Return [X, Y] of the center of cell containing provided text 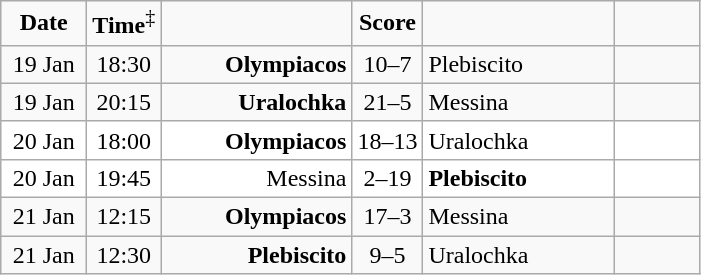
2–19 [388, 178]
12:15 [124, 217]
19:45 [124, 178]
12:30 [124, 255]
Time‡ [124, 24]
Date [44, 24]
17–3 [388, 217]
Score [388, 24]
10–7 [388, 64]
18:00 [124, 140]
18:30 [124, 64]
20:15 [124, 102]
9–5 [388, 255]
21–5 [388, 102]
18–13 [388, 140]
